Output the (x, y) coordinate of the center of the cell containing the given text.  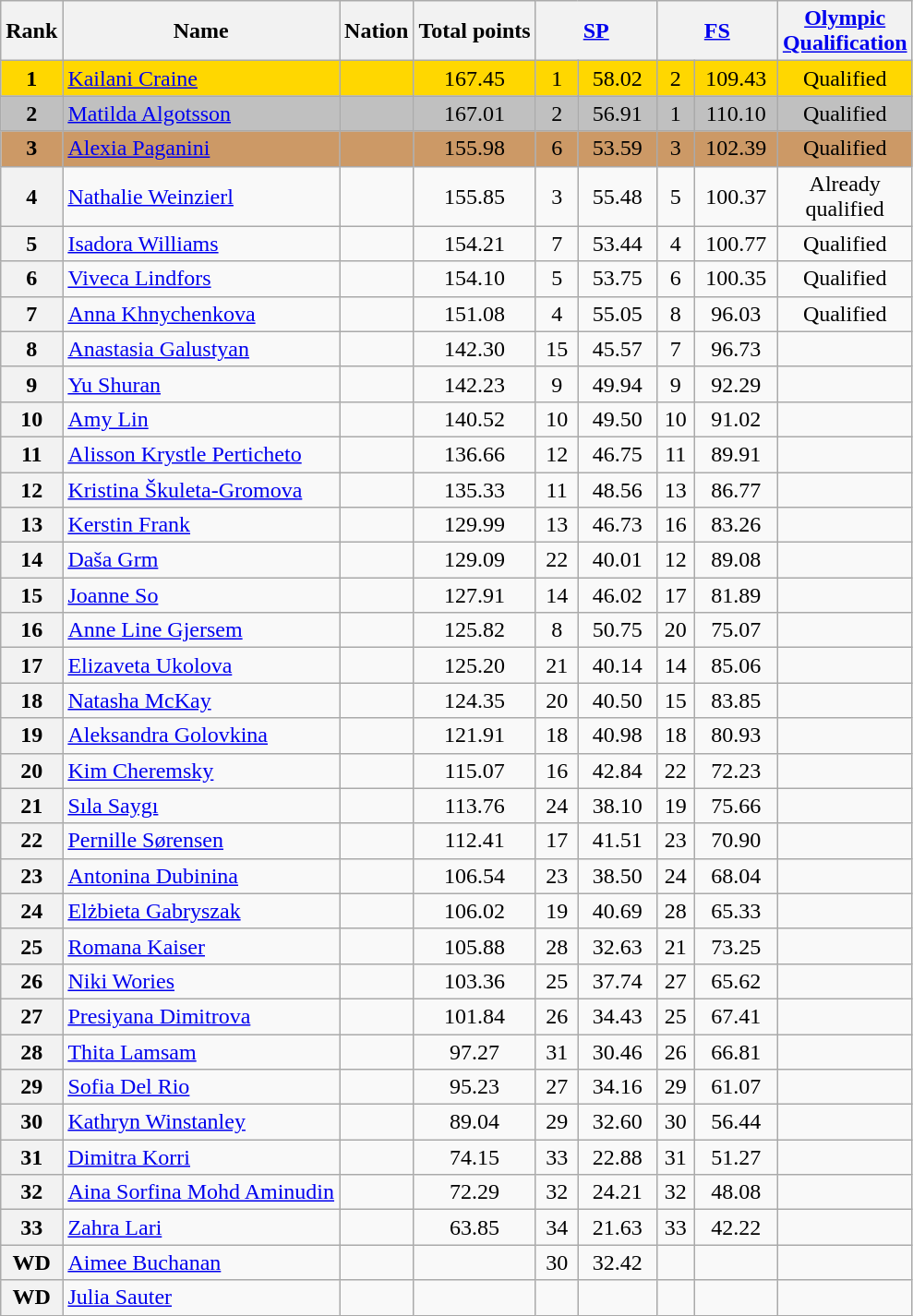
112.41 (475, 841)
48.08 (736, 1192)
Elizaveta Ukolova (201, 665)
Joanne So (201, 595)
56.44 (736, 1122)
56.91 (617, 114)
Aleksandra Golovkina (201, 736)
Aina Sorfina Mohd Aminudin (201, 1192)
75.07 (736, 630)
67.41 (736, 1016)
85.06 (736, 665)
115.07 (475, 771)
46.73 (617, 525)
40.98 (617, 736)
Sıla Saygı (201, 806)
58.02 (617, 78)
Daša Grm (201, 560)
50.75 (617, 630)
48.56 (617, 490)
Matilda Algotsson (201, 114)
37.74 (617, 981)
Anastasia Galustyan (201, 349)
101.84 (475, 1016)
45.57 (617, 349)
66.81 (736, 1051)
Aimee Buchanan (201, 1262)
154.10 (475, 279)
72.29 (475, 1192)
30.46 (617, 1051)
Total points (475, 31)
Viveca Lindfors (201, 279)
Anna Khnychenkova (201, 314)
155.98 (475, 149)
74.15 (475, 1157)
89.04 (475, 1122)
41.51 (617, 841)
Elżbieta Gabryszak (201, 911)
125.82 (475, 630)
100.37 (736, 196)
95.23 (475, 1087)
53.75 (617, 279)
109.43 (736, 78)
Julia Sauter (201, 1298)
91.02 (736, 419)
Kailani Craine (201, 78)
140.52 (475, 419)
SP (596, 31)
73.25 (736, 946)
80.93 (736, 736)
89.08 (736, 560)
21.63 (617, 1227)
34.16 (617, 1087)
70.90 (736, 841)
Zahra Lari (201, 1227)
22.88 (617, 1157)
Name (201, 31)
97.27 (475, 1051)
100.77 (736, 244)
63.85 (475, 1227)
32.60 (617, 1122)
105.88 (475, 946)
55.48 (617, 196)
49.94 (617, 384)
32.42 (617, 1262)
42.84 (617, 771)
Natasha McKay (201, 700)
72.23 (736, 771)
42.22 (736, 1227)
135.33 (475, 490)
Kristina Škuleta-Gromova (201, 490)
121.91 (475, 736)
34.43 (617, 1016)
167.45 (475, 78)
34 (557, 1227)
92.29 (736, 384)
100.35 (736, 279)
125.20 (475, 665)
Antonina Dubinina (201, 876)
154.21 (475, 244)
Isadora Williams (201, 244)
142.30 (475, 349)
142.23 (475, 384)
83.85 (736, 700)
65.62 (736, 981)
40.50 (617, 700)
129.99 (475, 525)
Anne Line Gjersem (201, 630)
Amy Lin (201, 419)
Kathryn Winstanley (201, 1122)
96.03 (736, 314)
38.50 (617, 876)
Romana Kaiser (201, 946)
129.09 (475, 560)
53.59 (617, 149)
Alisson Krystle Perticheto (201, 454)
Kerstin Frank (201, 525)
75.66 (736, 806)
Rank (31, 31)
Nathalie Weinzierl (201, 196)
Thita Lamsam (201, 1051)
24.21 (617, 1192)
40.01 (617, 560)
151.08 (475, 314)
68.04 (736, 876)
38.10 (617, 806)
51.27 (736, 1157)
106.02 (475, 911)
Olympic Qualification (845, 31)
113.76 (475, 806)
Niki Wories (201, 981)
65.33 (736, 911)
Nation (377, 31)
FS (716, 31)
46.02 (617, 595)
40.14 (617, 665)
61.07 (736, 1087)
Kim Cheremsky (201, 771)
Alexia Paganini (201, 149)
127.91 (475, 595)
40.69 (617, 911)
46.75 (617, 454)
81.89 (736, 595)
86.77 (736, 490)
Already qualified (845, 196)
155.85 (475, 196)
83.26 (736, 525)
103.36 (475, 981)
89.91 (736, 454)
110.10 (736, 114)
136.66 (475, 454)
102.39 (736, 149)
Pernille Sørensen (201, 841)
55.05 (617, 314)
Sofia Del Rio (201, 1087)
Yu Shuran (201, 384)
124.35 (475, 700)
53.44 (617, 244)
167.01 (475, 114)
Presiyana Dimitrova (201, 1016)
32.63 (617, 946)
106.54 (475, 876)
49.50 (617, 419)
Dimitra Korri (201, 1157)
96.73 (736, 349)
